Return [X, Y] of the center of cell containing provided text 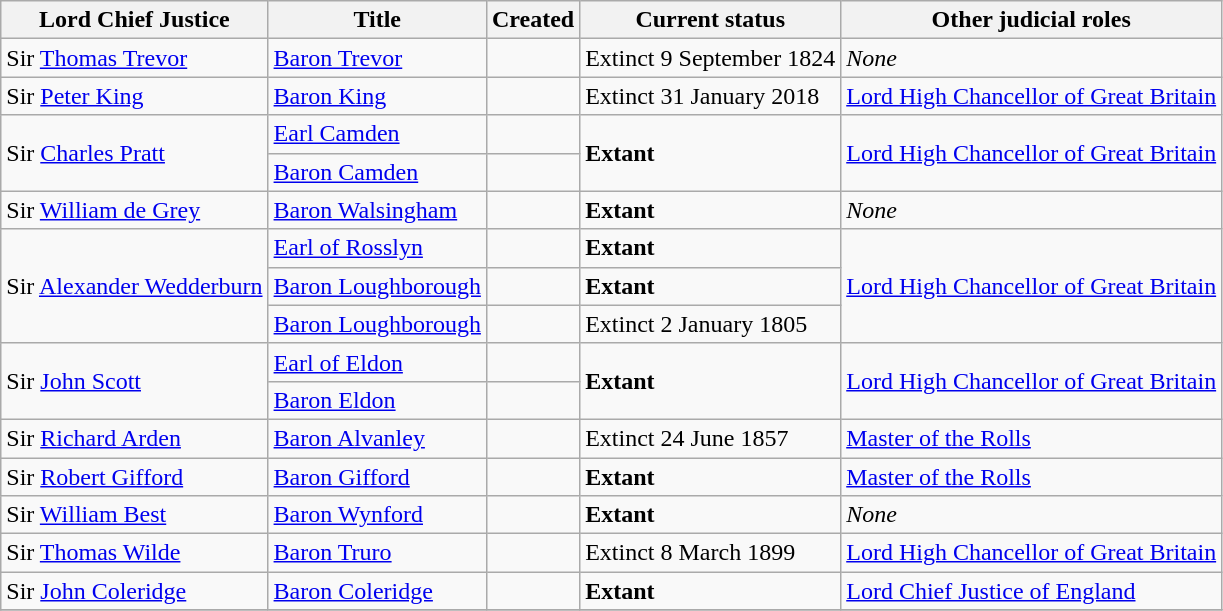
Earl of Eldon [377, 362]
Baron Wynford [377, 515]
Sir William de Grey [134, 210]
Other judicial roles [1032, 20]
Baron Coleridge [377, 591]
Lord Chief Justice [134, 20]
Extinct 9 September 1824 [710, 58]
Sir Thomas Trevor [134, 58]
Sir Alexander Wedderburn [134, 286]
Sir Peter King [134, 96]
Baron Truro [377, 553]
Created [532, 20]
Baron Alvanley [377, 438]
Current status [710, 20]
Sir John Coleridge [134, 591]
Sir Charles Pratt [134, 153]
Baron Gifford [377, 477]
Extinct 24 June 1857 [710, 438]
Title [377, 20]
Earl Camden [377, 134]
Sir John Scott [134, 381]
Extinct 31 January 2018 [710, 96]
Baron Walsingham [377, 210]
Sir Robert Gifford [134, 477]
Baron Eldon [377, 400]
Extinct 2 January 1805 [710, 324]
Sir William Best [134, 515]
Sir Thomas Wilde [134, 553]
Sir Richard Arden [134, 438]
Lord Chief Justice of England [1032, 591]
Baron Camden [377, 172]
Baron Trevor [377, 58]
Extinct 8 March 1899 [710, 553]
Earl of Rosslyn [377, 248]
Baron King [377, 96]
